Output the (X, Y) coordinate of the center of the cell containing the given text.  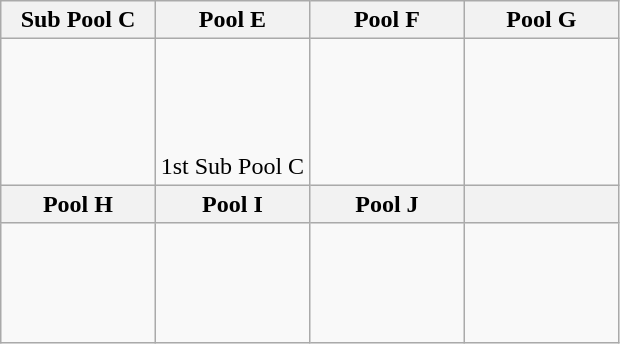
Pool F (387, 20)
Pool E (232, 20)
Pool J (387, 204)
Pool H (78, 204)
Sub Pool C (78, 20)
Pool I (232, 204)
1st Sub Pool C (232, 112)
Pool G (541, 20)
